Return (X, Y) of the center of cell containing provided text 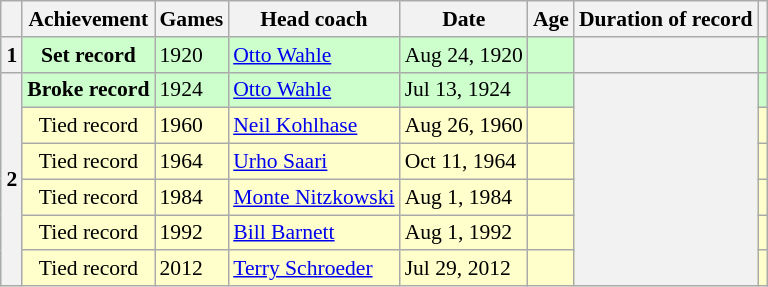
Jul 13, 1924 (464, 90)
Set record (88, 55)
1 (12, 55)
2012 (191, 269)
Aug 1, 1984 (464, 197)
Urho Saari (314, 162)
Bill Barnett (314, 233)
1924 (191, 90)
Date (464, 19)
Jul 29, 2012 (464, 269)
Games (191, 19)
1960 (191, 126)
Oct 11, 1964 (464, 162)
Head coach (314, 19)
1992 (191, 233)
Duration of record (666, 19)
Age (551, 19)
Broke record (88, 90)
Neil Kohlhase (314, 126)
2 (12, 179)
1964 (191, 162)
Achievement (88, 19)
Aug 24, 1920 (464, 55)
Aug 1, 1992 (464, 233)
Terry Schroeder (314, 269)
Monte Nitzkowski (314, 197)
1920 (191, 55)
Aug 26, 1960 (464, 126)
1984 (191, 197)
